Return the (x, y) coordinate for the center point of the cell that contains the specified text.  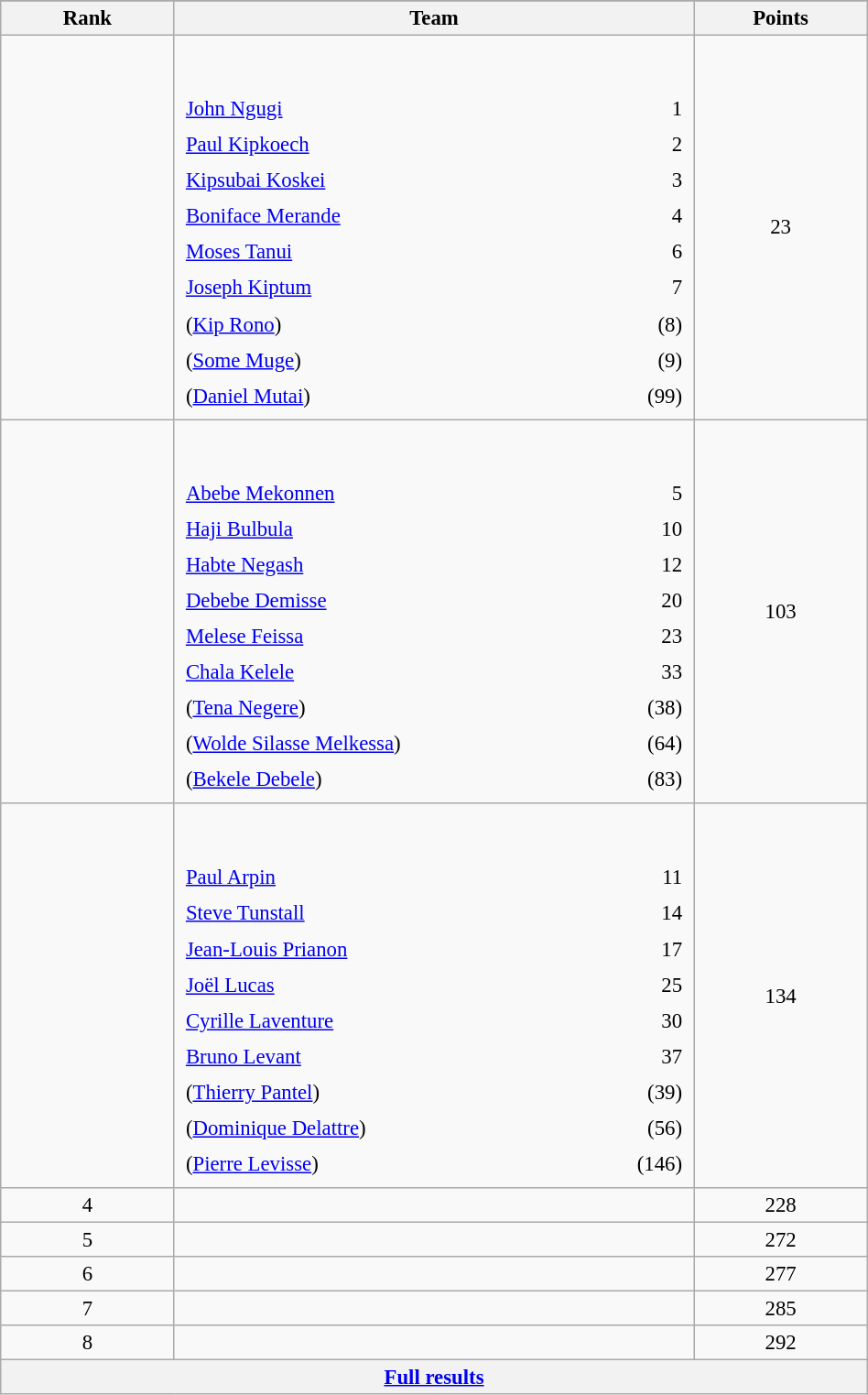
Melese Feissa (392, 637)
(Pierre Levisse) (377, 1163)
(Daniel Mutai) (380, 396)
John Ngugi 1 Paul Kipkoech 2 Kipsubai Koskei 3 Boniface Merande 4 Moses Tanui 6 Joseph Kiptum 7 (Kip Rono) (8) (Some Muge) (9) (Daniel Mutai) (99) (434, 227)
Moses Tanui (380, 252)
103 (780, 612)
12 (646, 564)
11 (630, 877)
(83) (646, 779)
Team (434, 18)
Steve Tunstall (377, 913)
272 (780, 1239)
1 (634, 109)
30 (630, 1020)
Rank (88, 18)
(Thierry Pantel) (377, 1092)
3 (634, 180)
Joël Lucas (377, 985)
Boniface Merande (380, 216)
228 (780, 1205)
277 (780, 1274)
(99) (634, 396)
33 (646, 672)
8 (88, 1343)
Bruno Levant (377, 1056)
10 (646, 529)
37 (630, 1056)
292 (780, 1343)
17 (630, 949)
285 (780, 1309)
(Tena Negere) (392, 708)
(9) (634, 359)
Full results (434, 1378)
Paul Kipkoech (380, 145)
(Kip Rono) (380, 323)
20 (646, 601)
134 (780, 995)
(64) (646, 744)
Jean-Louis Prianon (377, 949)
(Wolde Silasse Melkessa) (392, 744)
14 (630, 913)
Cyrille Laventure (377, 1020)
Kipsubai Koskei (380, 180)
2 (634, 145)
(Some Muge) (380, 359)
Joseph Kiptum (380, 288)
Points (780, 18)
(56) (630, 1128)
Haji Bulbula (392, 529)
Habte Negash (392, 564)
Abebe Mekonnen (392, 493)
Chala Kelele (392, 672)
Debebe Demisse (392, 601)
(Dominique Delattre) (377, 1128)
(39) (630, 1092)
25 (630, 985)
Paul Arpin (377, 877)
(38) (646, 708)
(8) (634, 323)
John Ngugi (380, 109)
(Bekele Debele) (392, 779)
(146) (630, 1163)
